Extract the [X, Y] coordinate from the center of the cell holding the provided text.  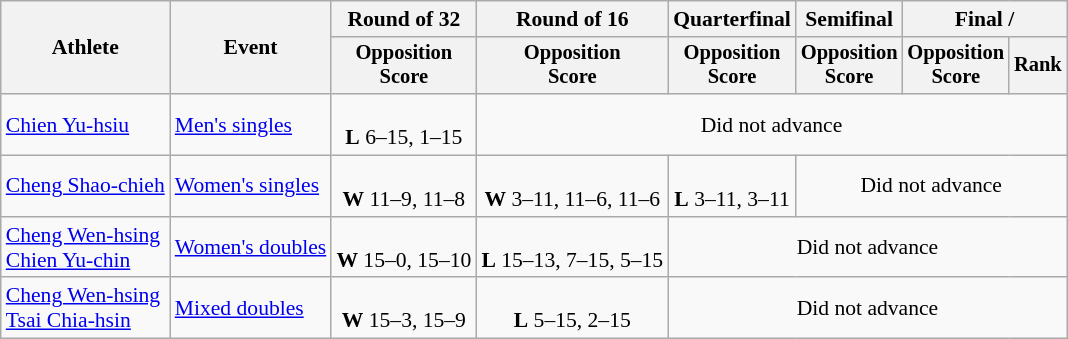
Round of 16 [572, 19]
Semifinal [850, 19]
Cheng Shao-chieh [86, 186]
Men's singles [251, 124]
Round of 32 [404, 19]
Cheng Wen-hsingTsai Chia-hsin [86, 308]
Athlete [86, 48]
W 15–0, 15–10 [404, 248]
Event [251, 48]
L 3–11, 3–11 [732, 186]
W 11–9, 11–8 [404, 186]
Quarterfinal [732, 19]
Mixed doubles [251, 308]
Final / [984, 19]
W 3–11, 11–6, 11–6 [572, 186]
L 5–15, 2–15 [572, 308]
Cheng Wen-hsingChien Yu-chin [86, 248]
Chien Yu-hsiu [86, 124]
Women's doubles [251, 248]
W 15–3, 15–9 [404, 308]
L 6–15, 1–15 [404, 124]
Rank [1038, 66]
Women's singles [251, 186]
L 15–13, 7–15, 5–15 [572, 248]
